Provide the [X, Y] coordinate of the cell's center where the given text is located.  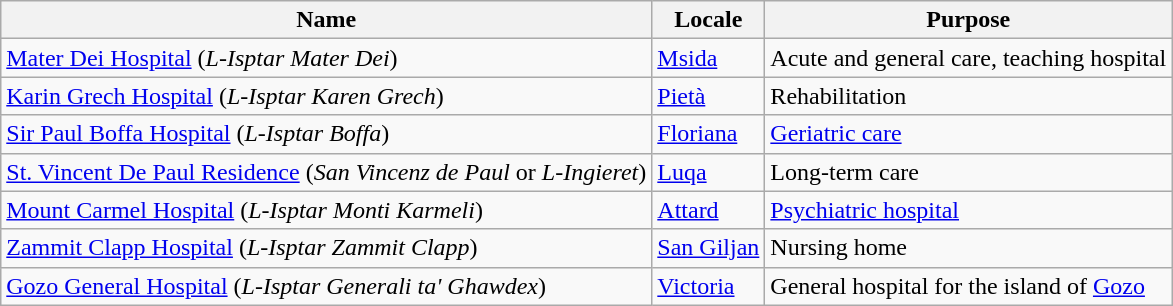
Mater Dei Hospital (L-Isptar Mater Dei) [326, 58]
Victoria [708, 286]
Mount Carmel Hospital (L-Isptar Monti Karmeli) [326, 210]
Floriana [708, 134]
St. Vincent De Paul Residence (San Vincenz de Paul or L-Ingieret) [326, 172]
San Giljan [708, 248]
Zammit Clapp Hospital (L-Isptar Zammit Clapp) [326, 248]
Acute and general care, teaching hospital [968, 58]
Locale [708, 20]
Karin Grech Hospital (L-Isptar Karen Grech) [326, 96]
Gozo General Hospital (L-Isptar Generali ta' Ghawdex) [326, 286]
Rehabilitation [968, 96]
Nursing home [968, 248]
General hospital for the island of Gozo [968, 286]
Luqa [708, 172]
Attard [708, 210]
Name [326, 20]
Sir Paul Boffa Hospital (L-Isptar Boffa) [326, 134]
Msida [708, 58]
Psychiatric hospital [968, 210]
Geriatric care [968, 134]
Long-term care [968, 172]
Purpose [968, 20]
Pietà [708, 96]
